Identify which cell holds the provided text, then report its (X, Y) central coordinate. 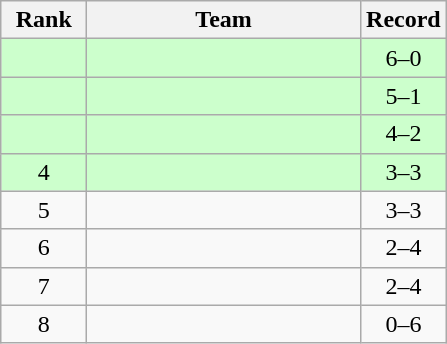
0–6 (403, 324)
5 (44, 210)
5–1 (403, 96)
Record (403, 20)
Team (224, 20)
8 (44, 324)
7 (44, 286)
Rank (44, 20)
4–2 (403, 134)
6 (44, 248)
4 (44, 172)
6–0 (403, 58)
